Extract the (x, y) coordinate from the center of the cell holding the provided text.  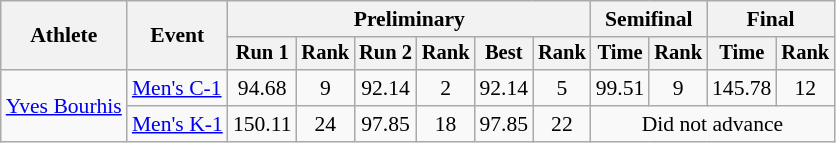
18 (446, 124)
24 (326, 124)
145.78 (742, 88)
150.11 (262, 124)
94.68 (262, 88)
Event (178, 36)
Best (504, 54)
5 (562, 88)
12 (805, 88)
Final (770, 19)
99.51 (620, 88)
Men's C-1 (178, 88)
Did not advance (712, 124)
Athlete (64, 36)
Yves Bourhis (64, 106)
Men's K-1 (178, 124)
Semifinal (649, 19)
Run 1 (262, 54)
Run 2 (386, 54)
22 (562, 124)
Preliminary (410, 19)
2 (446, 88)
